Search for the cell housing the specified text and yield its (X, Y) center coordinate. 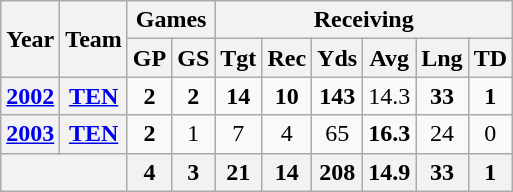
Games (170, 20)
14.3 (390, 96)
2003 (30, 134)
10 (287, 96)
3 (194, 172)
GS (194, 58)
2002 (30, 96)
65 (338, 134)
0 (490, 134)
7 (238, 134)
Team (94, 39)
Lng (442, 58)
Year (30, 39)
Rec (287, 58)
Tgt (238, 58)
14.9 (390, 172)
24 (442, 134)
21 (238, 172)
143 (338, 96)
208 (338, 172)
Avg (390, 58)
GP (149, 58)
TD (490, 58)
Yds (338, 58)
16.3 (390, 134)
Receiving (364, 20)
